Scan for the cell matching the given text and deliver its (x, y) coordinate at center. 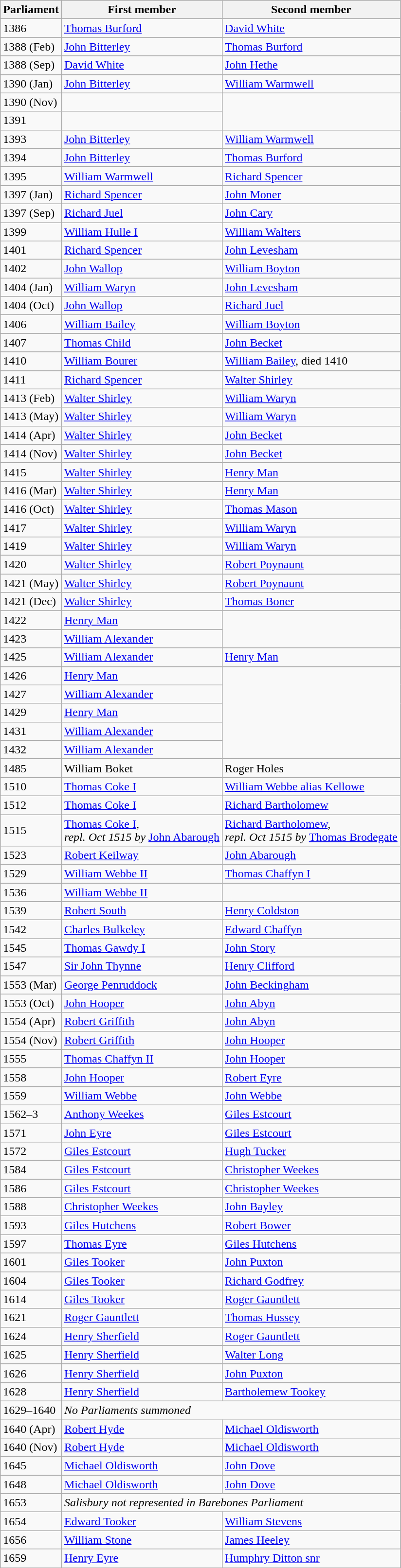
1416 (Mar) (31, 490)
Thomas Child (142, 343)
1601 (31, 1262)
1413 (May) (31, 417)
Roger Holes (311, 768)
John Abarough (311, 855)
William Hulle I (142, 232)
Humphry Ditton snr (311, 1558)
William Webbe (142, 1096)
1413 (Feb) (31, 398)
1628 (31, 1392)
1426 (31, 676)
1390 (Nov) (31, 102)
1539 (31, 911)
John Bayley (311, 1207)
1559 (31, 1096)
First member (142, 10)
1588 (31, 1207)
1542 (31, 929)
Robert Keilway (142, 855)
1420 (31, 565)
1417 (31, 527)
1571 (31, 1133)
1626 (31, 1373)
1421 (Dec) (31, 602)
Bartholemew Tookey (311, 1392)
1656 (31, 1540)
1654 (31, 1521)
1386 (31, 28)
1625 (31, 1355)
Henry Coldston (311, 911)
1485 (31, 768)
Salisbury not represented in Barebones Parliament (231, 1503)
Sir John Thynne (142, 966)
Thomas Mason (311, 509)
Thomas Gawdy I (142, 948)
1584 (31, 1170)
1640 (Nov) (31, 1447)
1421 (May) (31, 583)
William Stone (142, 1540)
William Webbe alias Kellowe (311, 786)
1393 (31, 139)
1648 (31, 1484)
1404 (Jan) (31, 287)
Henry Eyre (142, 1558)
1431 (31, 731)
1404 (Oct) (31, 306)
Thomas Eyre (142, 1244)
1572 (31, 1151)
1512 (31, 805)
Thomas Chaffyn I (311, 874)
1423 (31, 639)
Richard Bartholomew (311, 805)
James Heeley (311, 1540)
Edward Chaffyn (311, 929)
1419 (31, 546)
Thomas Hussey (311, 1318)
1553 (Mar) (31, 985)
1545 (31, 948)
1411 (31, 380)
Charles Bulkeley (142, 929)
1432 (31, 749)
1597 (31, 1244)
1645 (31, 1466)
George Penruddock (142, 985)
1395 (31, 176)
John Story (311, 948)
1391 (31, 121)
1614 (31, 1299)
Thomas Chaffyn II (142, 1059)
1394 (31, 157)
1401 (31, 250)
John Beckingham (311, 985)
1653 (31, 1503)
1427 (31, 694)
Thomas Coke I, repl. Oct 1515 by John Abarough (142, 830)
1407 (31, 343)
1402 (31, 269)
1388 (Sep) (31, 65)
Robert Bower (311, 1225)
William Bailey, died 1410 (311, 361)
William Boket (142, 768)
1554 (Nov) (31, 1040)
1621 (31, 1318)
1422 (31, 620)
1586 (31, 1188)
John Hethe (311, 65)
John Moner (311, 194)
1593 (31, 1225)
1388 (Feb) (31, 47)
1414 (Apr) (31, 435)
No Parliaments summoned (231, 1410)
John Cary (311, 213)
Henry Clifford (311, 966)
Second member (311, 10)
1555 (31, 1059)
Hugh Tucker (311, 1151)
1529 (31, 874)
1414 (Nov) (31, 453)
1523 (31, 855)
William Stevens (311, 1521)
1410 (31, 361)
1425 (31, 657)
1429 (31, 713)
1406 (31, 324)
1629–1640 (31, 1410)
1397 (Sep) (31, 213)
Anthony Weekes (142, 1114)
1390 (Jan) (31, 84)
1553 (Oct) (31, 1003)
William Bailey (142, 324)
1536 (31, 892)
1624 (31, 1336)
William Walters (311, 232)
1547 (31, 966)
Edward Tooker (142, 1521)
1558 (31, 1077)
1554 (Apr) (31, 1022)
1659 (31, 1558)
Parliament (31, 10)
Richard Godfrey (311, 1281)
Robert South (142, 911)
Richard Bartholomew, repl. Oct 1515 by Thomas Brodegate (311, 830)
1515 (31, 830)
1397 (Jan) (31, 194)
1640 (Apr) (31, 1429)
1416 (Oct) (31, 509)
1562–3 (31, 1114)
1399 (31, 232)
John Eyre (142, 1133)
1415 (31, 472)
Walter Long (311, 1355)
Robert Eyre (311, 1077)
William Bourer (142, 361)
1604 (31, 1281)
John Webbe (311, 1096)
1510 (31, 786)
Thomas Boner (311, 602)
